Return [X, Y] of the center of cell containing provided text 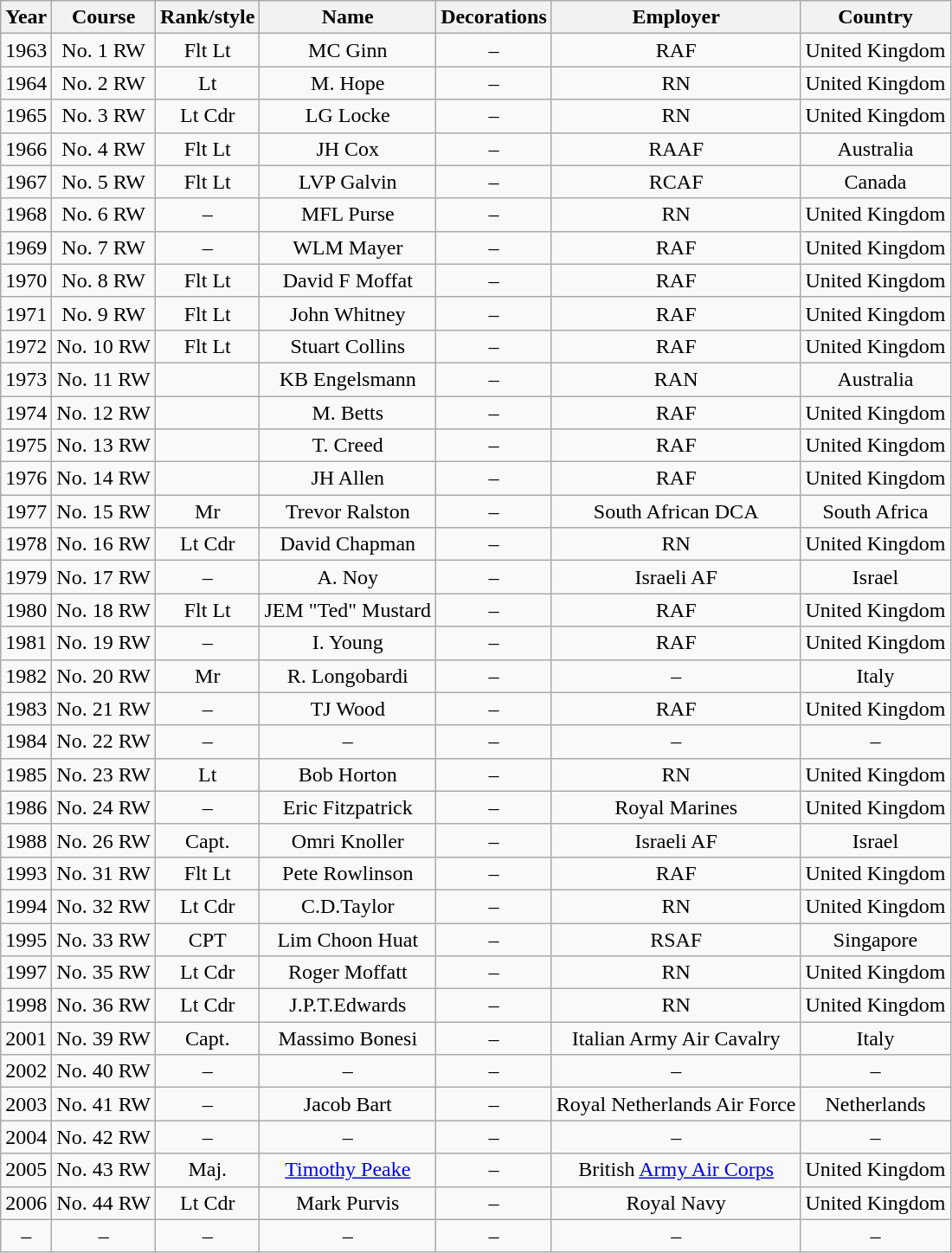
2004 [26, 1137]
Timothy Peake [348, 1170]
Maj. [208, 1170]
1984 [26, 742]
MFL Purse [348, 215]
Jacob Bart [348, 1104]
1963 [26, 50]
Employer [676, 17]
R. Longobardi [348, 676]
Lim Choon Huat [348, 939]
Royal Marines [676, 807]
Canada [876, 182]
Royal Netherlands Air Force [676, 1104]
1982 [26, 676]
No. 24 RW [104, 807]
Country [876, 17]
No. 36 RW [104, 1006]
David F Moffat [348, 280]
1985 [26, 774]
Massimo Bonesi [348, 1038]
M. Betts [348, 413]
1966 [26, 149]
David Chapman [348, 544]
No. 44 RW [104, 1203]
JEM "Ted" Mustard [348, 610]
No. 5 RW [104, 182]
Trevor Ralston [348, 511]
1972 [26, 346]
No. 41 RW [104, 1104]
1998 [26, 1006]
1986 [26, 807]
1976 [26, 479]
No. 20 RW [104, 676]
1994 [26, 906]
No. 9 RW [104, 313]
JH Cox [348, 149]
RCAF [676, 182]
Singapore [876, 939]
1995 [26, 939]
TJ Wood [348, 709]
South African DCA [676, 511]
No. 26 RW [104, 840]
JH Allen [348, 479]
2006 [26, 1203]
Course [104, 17]
1983 [26, 709]
No. 1 RW [104, 50]
1970 [26, 280]
Omri Knoller [348, 840]
C.D.Taylor [348, 906]
1964 [26, 83]
No. 22 RW [104, 742]
No. 33 RW [104, 939]
Netherlands [876, 1104]
1980 [26, 610]
Mark Purvis [348, 1203]
No. 18 RW [104, 610]
1978 [26, 544]
No. 11 RW [104, 379]
I. Young [348, 643]
LG Locke [348, 116]
Name [348, 17]
Bob Horton [348, 774]
No. 16 RW [104, 544]
KB Engelsmann [348, 379]
No. 39 RW [104, 1038]
1969 [26, 247]
Italian Army Air Cavalry [676, 1038]
1981 [26, 643]
1979 [26, 577]
No. 42 RW [104, 1137]
1993 [26, 873]
Stuart Collins [348, 346]
Pete Rowlinson [348, 873]
RAN [676, 379]
1968 [26, 215]
1974 [26, 413]
No. 7 RW [104, 247]
Eric Fitzpatrick [348, 807]
Royal Navy [676, 1203]
1977 [26, 511]
1988 [26, 840]
2005 [26, 1170]
2003 [26, 1104]
CPT [208, 939]
RAAF [676, 149]
No. 14 RW [104, 479]
M. Hope [348, 83]
1997 [26, 973]
LVP Galvin [348, 182]
No. 6 RW [104, 215]
No. 43 RW [104, 1170]
J.P.T.Edwards [348, 1006]
1971 [26, 313]
WLM Mayer [348, 247]
No. 23 RW [104, 774]
1975 [26, 446]
No. 35 RW [104, 973]
No. 21 RW [104, 709]
No. 12 RW [104, 413]
No. 15 RW [104, 511]
1965 [26, 116]
2002 [26, 1071]
No. 8 RW [104, 280]
1973 [26, 379]
MC Ginn [348, 50]
No. 31 RW [104, 873]
T. Creed [348, 446]
No. 3 RW [104, 116]
RSAF [676, 939]
No. 40 RW [104, 1071]
No. 10 RW [104, 346]
No. 32 RW [104, 906]
John Whitney [348, 313]
2001 [26, 1038]
No. 17 RW [104, 577]
No. 19 RW [104, 643]
South Africa [876, 511]
No. 13 RW [104, 446]
British Army Air Corps [676, 1170]
Year [26, 17]
No. 2 RW [104, 83]
A. Noy [348, 577]
1967 [26, 182]
Rank/style [208, 17]
Roger Moffatt [348, 973]
No. 4 RW [104, 149]
Decorations [494, 17]
